Scan for the cell matching the given text and deliver its [X, Y] coordinate at center. 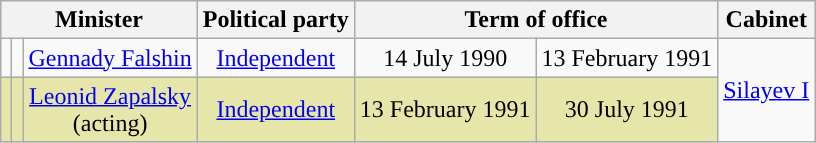
Cabinet [766, 20]
Leonid Zapalsky(acting) [110, 110]
Gennady Falshin [110, 58]
Political party [276, 20]
Silayev I [766, 90]
Minister [99, 20]
Term of office [536, 20]
30 July 1991 [627, 110]
14 July 1990 [445, 58]
